For the text-containing cell, return its midpoint in [X, Y] coordinate format. 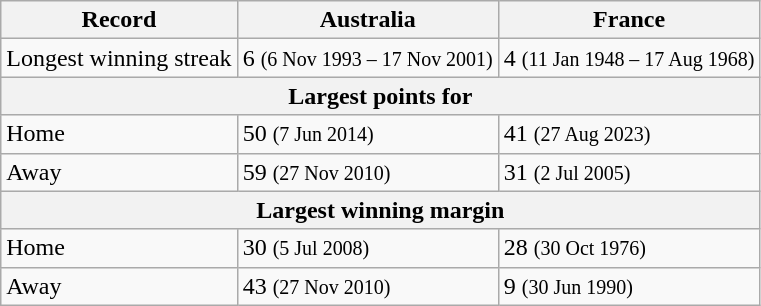
Largest winning margin [380, 210]
31 (2 Jul 2005) [629, 172]
43 (27 Nov 2010) [368, 286]
France [629, 20]
Australia [368, 20]
6 (6 Nov 1993 – 17 Nov 2001) [368, 58]
Record [119, 20]
Longest winning streak [119, 58]
41 (27 Aug 2023) [629, 134]
59 (27 Nov 2010) [368, 172]
30 (5 Jul 2008) [368, 248]
Largest points for [380, 96]
28 (30 Oct 1976) [629, 248]
4 (11 Jan 1948 – 17 Aug 1968) [629, 58]
50 (7 Jun 2014) [368, 134]
9 (30 Jun 1990) [629, 286]
